Identify which cell holds the provided text, then report its [X, Y] central coordinate. 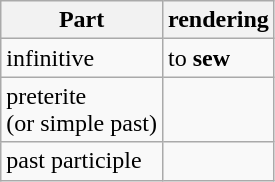
preterite (or simple past) [82, 110]
Part [82, 20]
infinitive [82, 58]
past participle [82, 161]
to sew [218, 58]
rendering [218, 20]
